Search for the cell housing the specified text and yield its [X, Y] center coordinate. 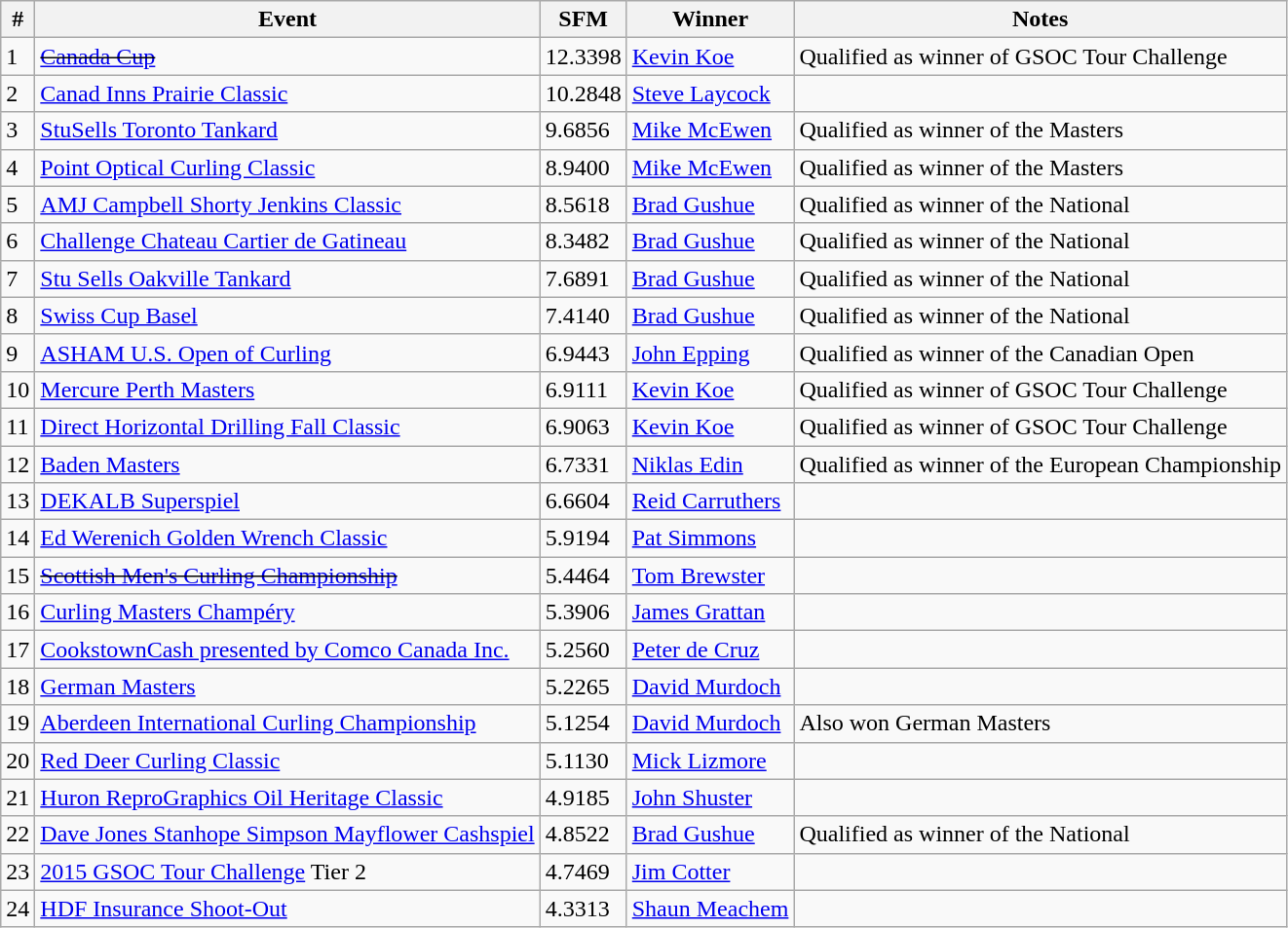
Mercure Perth Masters [287, 390]
14 [18, 538]
6.9111 [583, 390]
AMJ Campbell Shorty Jenkins Classic [287, 204]
Aberdeen International Curling Championship [287, 724]
6.6604 [583, 501]
Curling Masters Champéry [287, 612]
20 [18, 761]
2 [18, 93]
Steve Laycock [710, 93]
8 [18, 316]
Niklas Edin [710, 464]
12 [18, 464]
Qualified as winner of the European Championship [1041, 464]
6.9443 [583, 353]
7.6891 [583, 278]
German Masters [287, 687]
10 [18, 390]
Reid Carruthers [710, 501]
James Grattan [710, 612]
6 [18, 241]
12.3398 [583, 56]
Dave Jones Stanhope Simpson Mayflower Cashspiel [287, 835]
16 [18, 612]
11 [18, 427]
Canada Cup [287, 56]
Stu Sells Oakville Tankard [287, 278]
Canad Inns Prairie Classic [287, 93]
# [18, 19]
2015 GSOC Tour Challenge Tier 2 [287, 872]
HDF Insurance Shoot-Out [287, 909]
Challenge Chateau Cartier de Gatineau [287, 241]
7.4140 [583, 316]
Also won German Masters [1041, 724]
9 [18, 353]
21 [18, 798]
Event [287, 19]
5.3906 [583, 612]
Peter de Cruz [710, 650]
Qualified as winner of the Canadian Open [1041, 353]
John Epping [710, 353]
Pat Simmons [710, 538]
5.9194 [583, 538]
10.2848 [583, 93]
24 [18, 909]
5.2265 [583, 687]
8.3482 [583, 241]
StuSells Toronto Tankard [287, 130]
18 [18, 687]
23 [18, 872]
Mick Lizmore [710, 761]
Direct Horizontal Drilling Fall Classic [287, 427]
8.5618 [583, 204]
SFM [583, 19]
Red Deer Curling Classic [287, 761]
ASHAM U.S. Open of Curling [287, 353]
5.2560 [583, 650]
4.9185 [583, 798]
5.1130 [583, 761]
4.3313 [583, 909]
Tom Brewster [710, 575]
15 [18, 575]
5.1254 [583, 724]
5 [18, 204]
13 [18, 501]
7 [18, 278]
Jim Cotter [710, 872]
4.7469 [583, 872]
22 [18, 835]
Swiss Cup Basel [287, 316]
3 [18, 130]
John Shuster [710, 798]
4 [18, 167]
Notes [1041, 19]
CookstownCash presented by Comco Canada Inc. [287, 650]
17 [18, 650]
4.8522 [583, 835]
Shaun Meachem [710, 909]
6.7331 [583, 464]
1 [18, 56]
DEKALB Superspiel [287, 501]
8.9400 [583, 167]
Scottish Men's Curling Championship [287, 575]
19 [18, 724]
Baden Masters [287, 464]
5.4464 [583, 575]
6.9063 [583, 427]
Winner [710, 19]
Huron ReproGraphics Oil Heritage Classic [287, 798]
9.6856 [583, 130]
Point Optical Curling Classic [287, 167]
Ed Werenich Golden Wrench Classic [287, 538]
